Return (X, Y) of the center of cell containing provided text 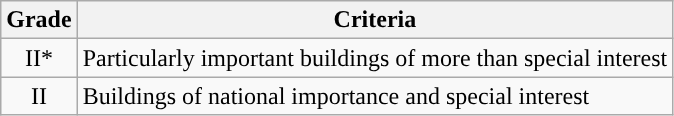
II* (39, 58)
Buildings of national importance and special interest (375, 96)
Particularly important buildings of more than special interest (375, 58)
II (39, 96)
Grade (39, 20)
Criteria (375, 20)
